Pinpoint the cell where the given text exists, returning its (X, Y) midpoint coordinate. 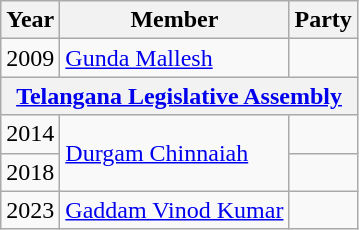
2023 (30, 210)
2014 (30, 134)
2009 (30, 58)
Member (174, 20)
Gunda Mallesh (174, 58)
2018 (30, 172)
Gaddam Vinod Kumar (174, 210)
Telangana Legislative Assembly (180, 96)
Party (323, 20)
Durgam Chinnaiah (174, 153)
Year (30, 20)
